From the cell containing the given text, extract its center point as (X, Y) coordinate. 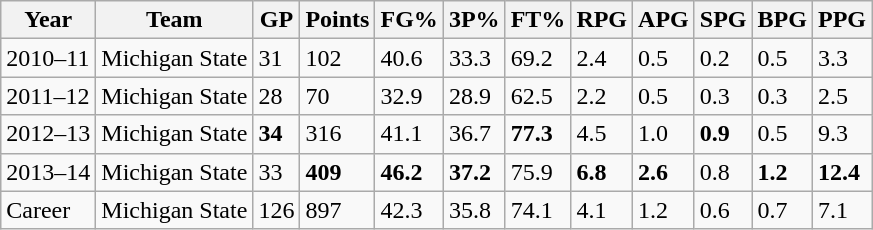
GP (276, 20)
2.2 (602, 96)
316 (338, 134)
12.4 (842, 172)
70 (338, 96)
7.1 (842, 210)
2010–11 (48, 58)
75.9 (538, 172)
897 (338, 210)
2.6 (664, 172)
37.2 (474, 172)
35.8 (474, 210)
0.8 (723, 172)
102 (338, 58)
74.1 (538, 210)
0.7 (782, 210)
126 (276, 210)
31 (276, 58)
28 (276, 96)
RPG (602, 20)
9.3 (842, 134)
40.6 (409, 58)
41.1 (409, 134)
3P% (474, 20)
FT% (538, 20)
FG% (409, 20)
Career (48, 210)
0.6 (723, 210)
28.9 (474, 96)
1.0 (664, 134)
36.7 (474, 134)
32.9 (409, 96)
46.2 (409, 172)
62.5 (538, 96)
33.3 (474, 58)
34 (276, 134)
4.5 (602, 134)
77.3 (538, 134)
409 (338, 172)
2012–13 (48, 134)
APG (664, 20)
PPG (842, 20)
2013–14 (48, 172)
BPG (782, 20)
SPG (723, 20)
2.5 (842, 96)
33 (276, 172)
3.3 (842, 58)
69.2 (538, 58)
Points (338, 20)
2011–12 (48, 96)
2.4 (602, 58)
42.3 (409, 210)
0.2 (723, 58)
4.1 (602, 210)
6.8 (602, 172)
Year (48, 20)
Team (174, 20)
0.9 (723, 134)
